Pinpoint the cell where the given text exists, returning its (X, Y) midpoint coordinate. 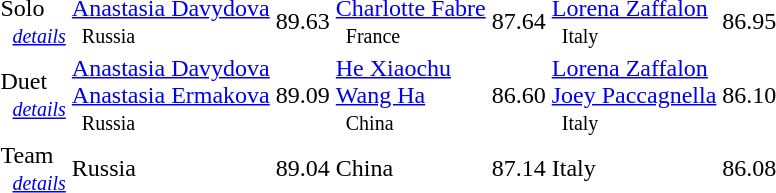
Anastasia Davydova Anastasia Ermakova Russia (170, 95)
89.09 (302, 95)
Lorena Zaffalon Joey Paccagnella Italy (634, 95)
86.60 (518, 95)
He Xiaochu Wang Ha China (410, 95)
